Find where the given text appears and provide that cell's center as (X, Y) coordinate. 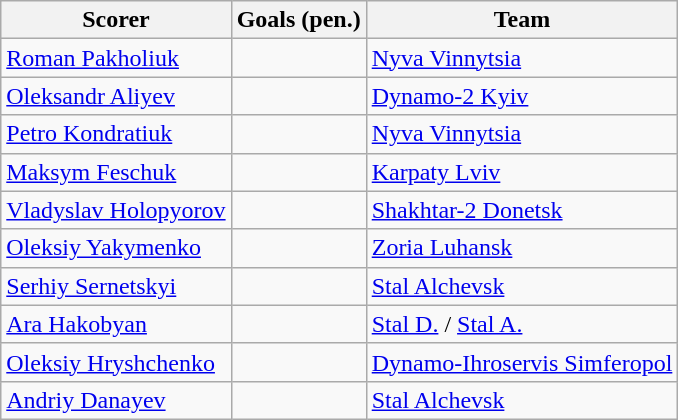
Oleksandr Aliyev (116, 96)
Zoria Luhansk (522, 248)
Oleksiy Hryshchenko (116, 362)
Shakhtar-2 Donetsk (522, 210)
Andriy Danayev (116, 400)
Ara Hakobyan (116, 324)
Serhiy Sernetskyi (116, 286)
Scorer (116, 20)
Karpaty Lviv (522, 172)
Dynamo-2 Kyiv (522, 96)
Roman Pakholiuk (116, 58)
Dynamo-Ihroservis Simferopol (522, 362)
Maksym Feschuk (116, 172)
Goals (pen.) (298, 20)
Stal D. / Stal A. (522, 324)
Petro Kondratiuk (116, 134)
Vladyslav Holopyorov (116, 210)
Oleksiy Yakymenko (116, 248)
Team (522, 20)
